Find where the given text appears and provide that cell's center as (x, y) coordinate. 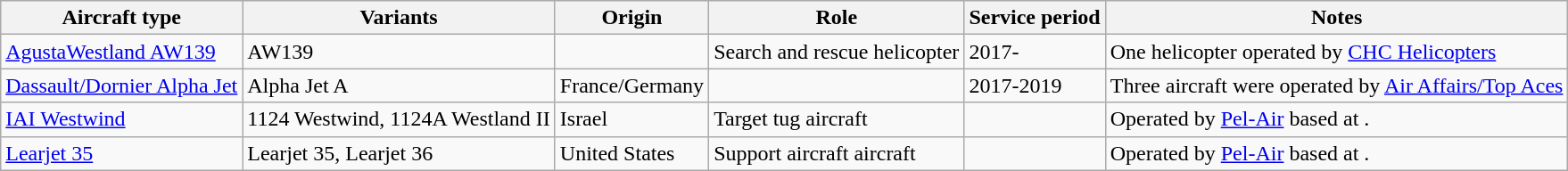
Israel (631, 119)
Role (837, 18)
AW139 (400, 52)
2017- (1035, 52)
2017-2019 (1035, 85)
Target tug aircraft (837, 119)
Alpha Jet A (400, 85)
One helicopter operated by CHC Helicopters (1336, 52)
AgustaWestland AW139 (121, 52)
Aircraft type (121, 18)
Search and rescue helicopter (837, 52)
Variants (400, 18)
Support aircraft aircraft (837, 153)
United States (631, 153)
Dassault/Dornier Alpha Jet (121, 85)
1124 Westwind, 1124A Westland II (400, 119)
IAI Westwind (121, 119)
Learjet 35 (121, 153)
Learjet 35, Learjet 36 (400, 153)
Origin (631, 18)
Three aircraft were operated by Air Affairs/Top Aces (1336, 85)
France/Germany (631, 85)
Notes (1336, 18)
Service period (1035, 18)
